Output the [X, Y] coordinate of the center of the cell containing the given text.  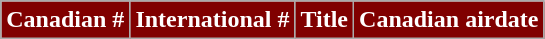
Canadian # [66, 20]
Title [324, 20]
International # [212, 20]
Canadian airdate [449, 20]
